Provide the [x, y] coordinate of the cell's center where the given text is located.  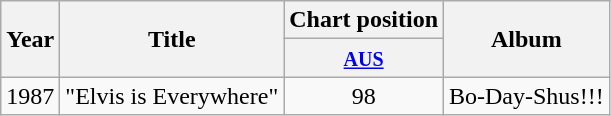
Title [172, 39]
Year [30, 39]
Chart position [364, 20]
98 [364, 96]
AUS [364, 58]
Album [527, 39]
"Elvis is Everywhere" [172, 96]
Bo-Day-Shus!!! [527, 96]
1987 [30, 96]
